Find where the given text appears and provide that cell's center as [x, y] coordinate. 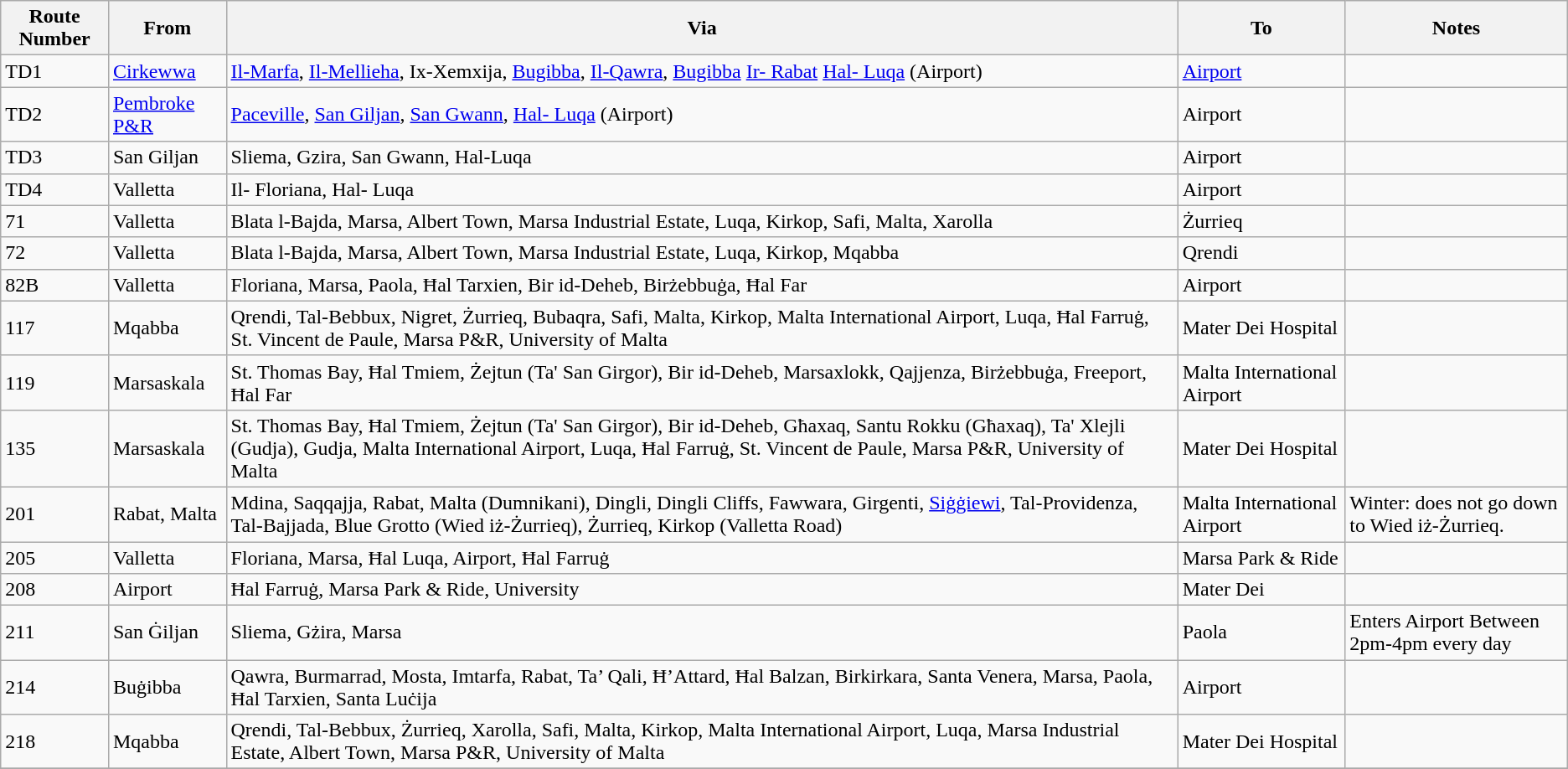
72 [55, 253]
Floriana, Marsa, Ħal Luqa, Airport, Ħal Farruġ [702, 557]
Enters Airport Between 2pm-4pm every day [1457, 633]
Pembroke P&R [168, 114]
San Giljan [168, 157]
TD3 [55, 157]
Winter: does not go down to Wied iż-Żurrieq. [1457, 514]
Route Number [55, 28]
From [168, 28]
Mater Dei [1261, 590]
214 [55, 687]
Ħal Farruġ, Marsa Park & Ride, University [702, 590]
82B [55, 285]
To [1261, 28]
Via [702, 28]
205 [55, 557]
TD1 [55, 71]
Qrendi [1261, 253]
Il- Floriana, Hal- Luqa [702, 189]
Buġibba [168, 687]
201 [55, 514]
Sliema, Gzira, San Gwann, Hal-Luqa [702, 157]
Notes [1457, 28]
San Ġiljan [168, 633]
Il-Marfa, Il-Mellieha, Ix-Xemxija, Bugibba, Il-Qawra, Bugibba Ir- Rabat Hal- Luqa (Airport) [702, 71]
119 [55, 382]
Rabat, Malta [168, 514]
208 [55, 590]
TD2 [55, 114]
Qawra, Burmarrad, Mosta, Imtarfa, Rabat, Ta’ Qali, Ħ’Attard, Ħal Balzan, Birkirkara, Santa Venera, Marsa, Paola, Ħal Tarxien, Santa Luċija [702, 687]
71 [55, 221]
117 [55, 328]
TD4 [55, 189]
Sliema, Gżira, Marsa [702, 633]
Cirkewwa [168, 71]
211 [55, 633]
Marsa Park & Ride [1261, 557]
Blata l-Bajda, Marsa, Albert Town, Marsa Industrial Estate, Luqa, Kirkop, Safi, Malta, Xarolla [702, 221]
Floriana, Marsa, Paola, Ħal Tarxien, Bir id-Deheb, Birżebbuġa, Ħal Far [702, 285]
Paola [1261, 633]
Paceville, San Giljan, San Gwann, Hal- Luqa (Airport) [702, 114]
218 [55, 742]
Żurrieq [1261, 221]
135 [55, 448]
St. Thomas Bay, Ħal Tmiem, Żejtun (Ta' San Girgor), Bir id-Deheb, Marsaxlokk, Qajjenza, Birżebbuġa, Freeport, Ħal Far [702, 382]
Blata l-Bajda, Marsa, Albert Town, Marsa Industrial Estate, Luqa, Kirkop, Mqabba [702, 253]
